For the text-containing cell, return its midpoint in (X, Y) coordinate format. 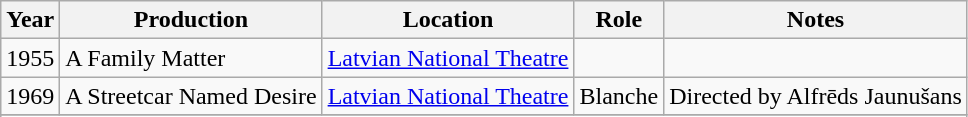
1955 (30, 58)
Role (619, 20)
1969 (30, 96)
A Streetcar Named Desire (191, 96)
Notes (816, 20)
Year (30, 20)
Location (448, 20)
Production (191, 20)
Blanche (619, 96)
Directed by Alfrēds Jaunušans (816, 96)
A Family Matter (191, 58)
